From the cell containing the given text, extract its center point as [X, Y] coordinate. 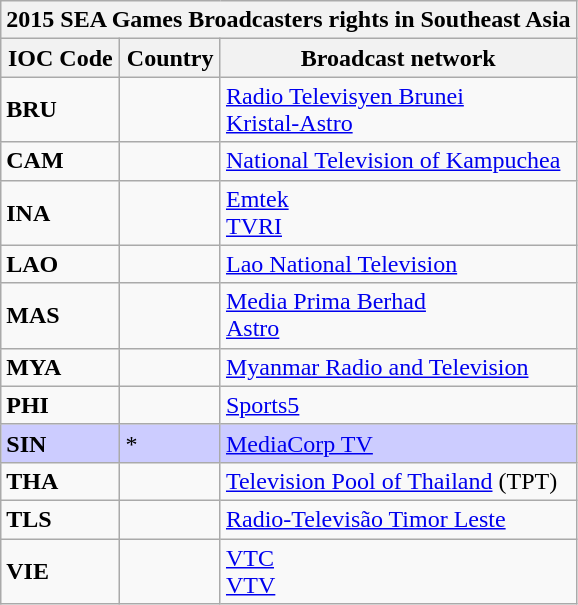
MAS [60, 316]
VTCVTV [398, 570]
Broadcast network [398, 58]
THA [60, 481]
2015 SEA Games Broadcasters rights in Southeast Asia [288, 20]
Myanmar Radio and Television [398, 367]
Television Pool of Thailand (TPT) [398, 481]
PHI [60, 405]
LAO [60, 264]
SIN [60, 443]
TLS [60, 519]
Radio Televisyen BruneiKristal-Astro [398, 110]
National Television of Kampuchea [398, 161]
Sports5 [398, 405]
* [170, 443]
INA [60, 212]
IOC Code [60, 58]
Media Prima BerhadAstro [398, 316]
MediaCorp TV [398, 443]
VIE [60, 570]
MYA [60, 367]
Country [170, 58]
Lao National Television [398, 264]
CAM [60, 161]
BRU [60, 110]
EmtekTVRI [398, 212]
Radio-Televisão Timor Leste [398, 519]
